Find where the given text appears and provide that cell's center as [x, y] coordinate. 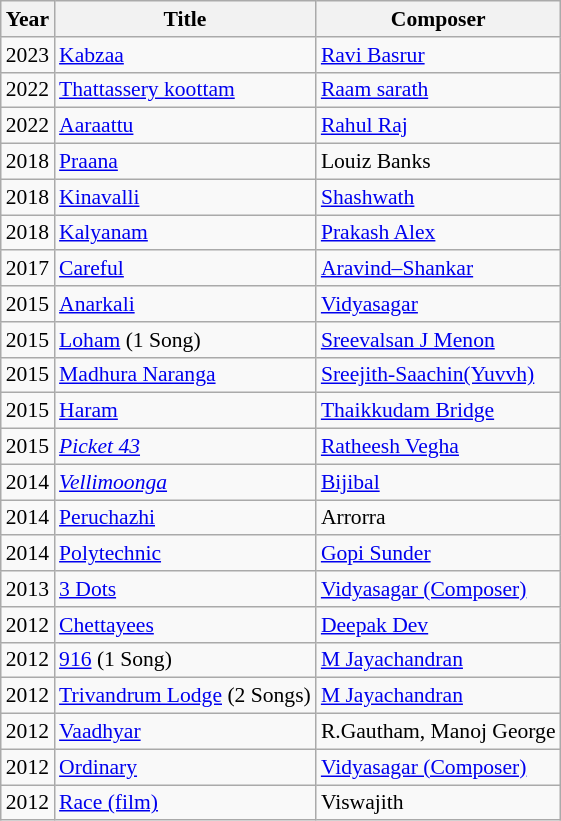
Louiz Banks [438, 162]
Raam sarath [438, 90]
Prakash Alex [438, 233]
Polytechnic [185, 554]
Sreejith-Saachin(Yuvvh) [438, 375]
Trivandrum Lodge (2 Songs) [185, 696]
Vidyasagar [438, 304]
Thaikkudam Bridge [438, 411]
Rahul Raj [438, 126]
Haram [185, 411]
Madhura Naranga [185, 375]
Aaraattu [185, 126]
Kabzaa [185, 55]
Viswajith [438, 803]
Chettayees [185, 625]
Aravind–Shankar [438, 269]
Arrorra [438, 518]
Peruchazhi [185, 518]
Shashwath [438, 197]
Vellimoonga [185, 482]
Careful [185, 269]
Thattassery koottam [185, 90]
2013 [28, 589]
Bijibal [438, 482]
Kalyanam [185, 233]
Race (film) [185, 803]
Year [28, 19]
Praana [185, 162]
Kinavalli [185, 197]
Ordinary [185, 767]
Vaadhyar [185, 732]
Ravi Basrur [438, 55]
R.Gautham, Manoj George [438, 732]
916 (1 Song) [185, 660]
Anarkali [185, 304]
2023 [28, 55]
3 Dots [185, 589]
Picket 43 [185, 447]
2017 [28, 269]
Title [185, 19]
Deepak Dev [438, 625]
Composer [438, 19]
Loham (1 Song) [185, 340]
Ratheesh Vegha [438, 447]
Gopi Sunder [438, 554]
Sreevalsan J Menon [438, 340]
